Return (x, y) of the center of cell containing provided text 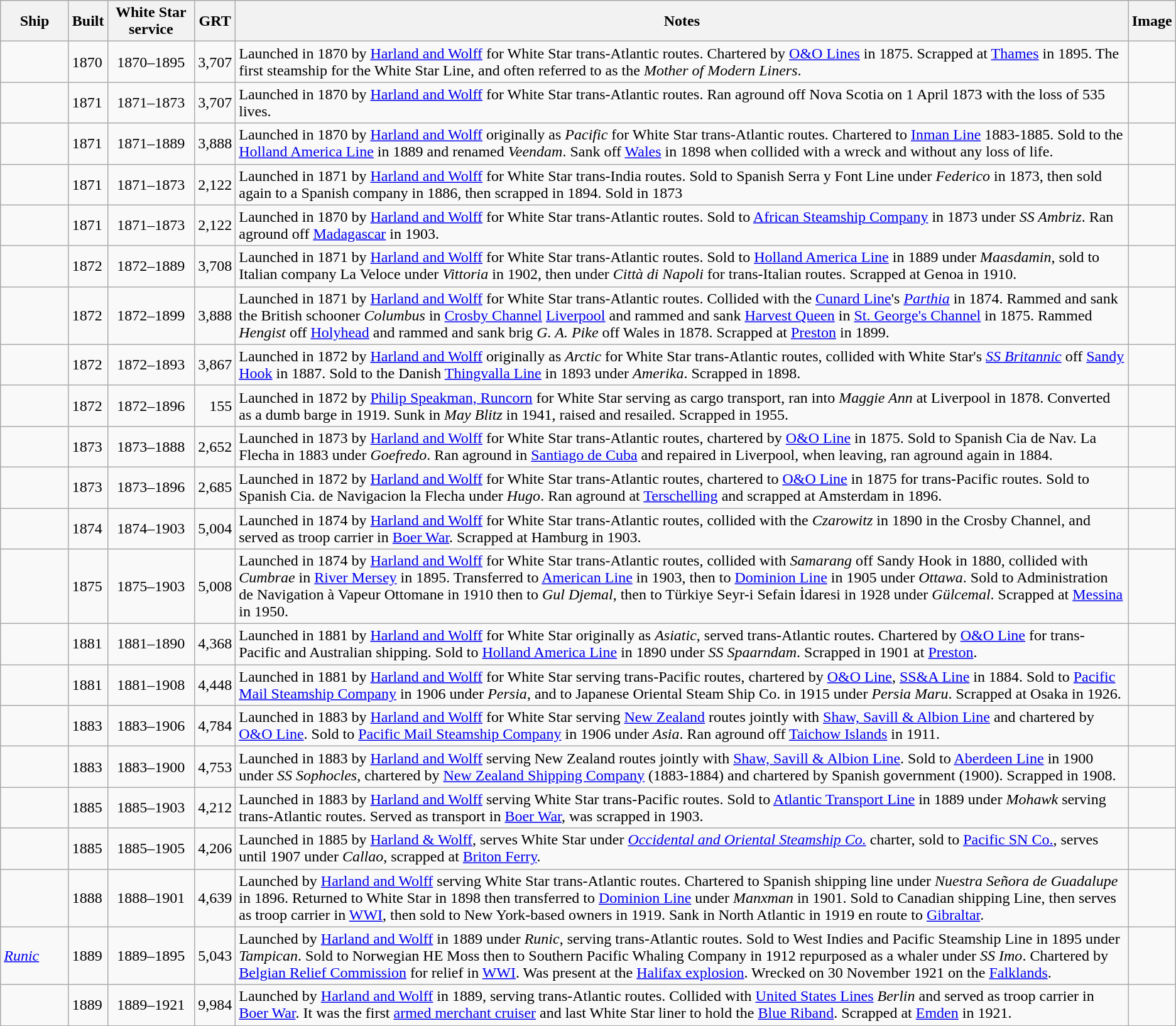
5,043 (215, 956)
1872–1896 (151, 406)
3,708 (215, 266)
1873–1888 (151, 446)
Notes (682, 21)
4,753 (215, 767)
4,212 (215, 808)
Launched in 1870 by Harland and Wolff for White Star trans-Atlantic routes. Ran aground off Nova Scotia on 1 April 1873 with the loss of 535 lives. (682, 103)
1883–1900 (151, 767)
1885–1905 (151, 848)
1872–1889 (151, 266)
1889–1921 (151, 1005)
1870 (88, 62)
1874 (88, 528)
1881–1908 (151, 685)
1871–1889 (151, 143)
Runic (35, 956)
4,206 (215, 848)
4,448 (215, 685)
1874–1903 (151, 528)
2,685 (215, 488)
Image (1152, 21)
1875 (88, 587)
1870–1895 (151, 62)
1885–1903 (151, 808)
155 (215, 406)
9,984 (215, 1005)
GRT (215, 21)
1872–1893 (151, 364)
2,652 (215, 446)
Built (88, 21)
4,784 (215, 726)
4,639 (215, 898)
1889–1895 (151, 956)
1888–1901 (151, 898)
1872–1899 (151, 315)
White Star service (151, 21)
Ship (35, 21)
1873–1896 (151, 488)
1883–1906 (151, 726)
1881–1890 (151, 645)
1875–1903 (151, 587)
5,004 (215, 528)
3,867 (215, 364)
1888 (88, 898)
5,008 (215, 587)
4,368 (215, 645)
